Locate the cell with the specified text and output its [X, Y] center coordinate. 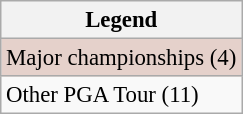
Major championships (4) [122, 58]
Legend [122, 20]
Other PGA Tour (11) [122, 95]
